Locate the cell with the specified text and output its [X, Y] center coordinate. 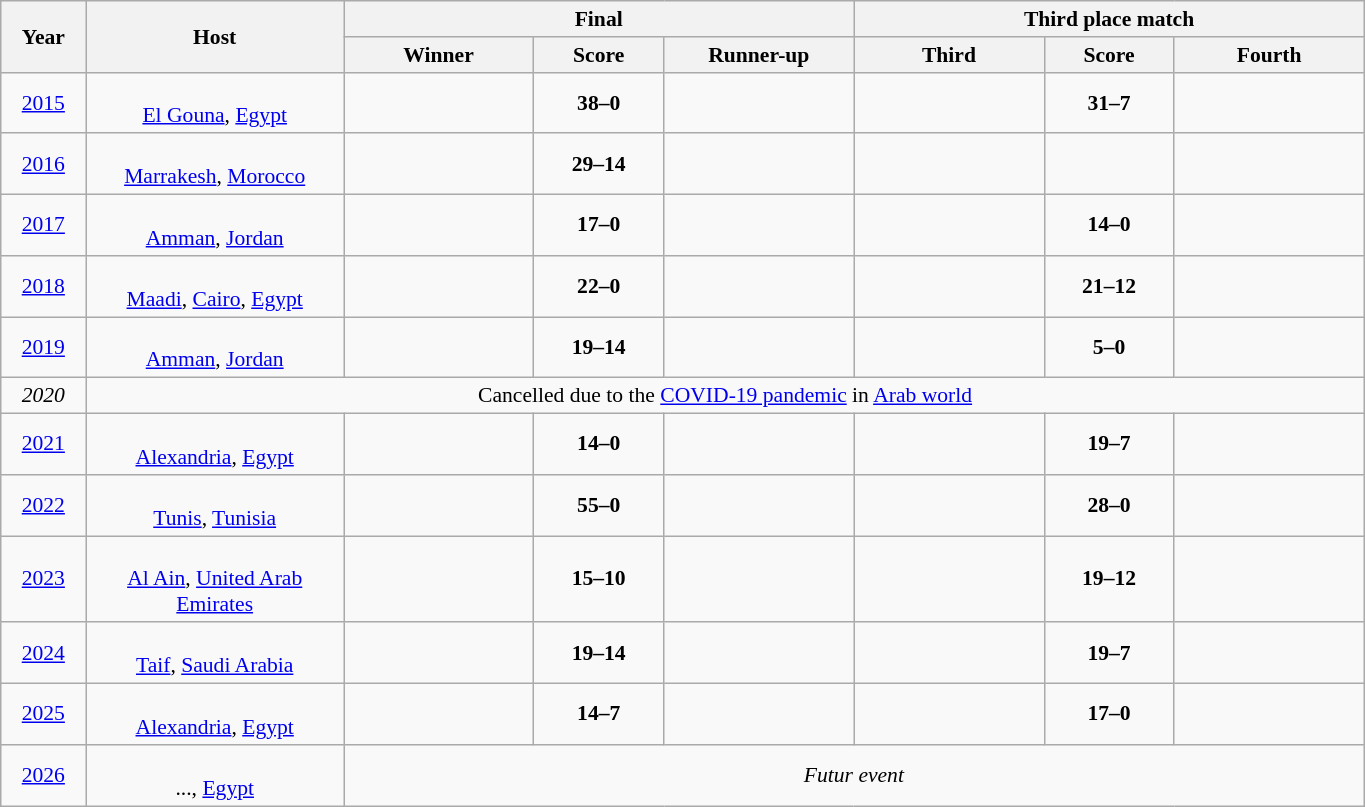
2017 [44, 226]
2025 [44, 714]
Cancelled due to the COVID-19 pandemic in Arab world [725, 396]
21–12 [1109, 286]
2016 [44, 164]
19–12 [1109, 580]
Host [215, 36]
31–7 [1109, 102]
5–0 [1109, 348]
2020 [44, 396]
55–0 [599, 506]
2022 [44, 506]
Runner-up [759, 55]
2023 [44, 580]
2021 [44, 444]
2019 [44, 348]
15–10 [599, 580]
Fourth [1269, 55]
2015 [44, 102]
..., Egypt [215, 776]
El Gouna, Egypt [215, 102]
Futur event [854, 776]
Final [599, 19]
Tunis, Tunisia [215, 506]
2018 [44, 286]
14–7 [599, 714]
Third [949, 55]
29–14 [599, 164]
28–0 [1109, 506]
Taif, Saudi Arabia [215, 654]
Maadi, Cairo, Egypt [215, 286]
22–0 [599, 286]
2024 [44, 654]
Winner [439, 55]
Year [44, 36]
38–0 [599, 102]
Al Ain, United Arab Emirates [215, 580]
Third place match [1109, 19]
2026 [44, 776]
Marrakesh, Morocco [215, 164]
